Search for the cell housing the specified text and yield its [x, y] center coordinate. 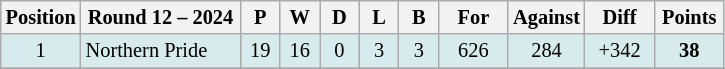
+342 [620, 51]
W [300, 17]
Points [689, 17]
For [474, 17]
16 [300, 51]
L [379, 17]
19 [260, 51]
Diff [620, 17]
284 [546, 51]
Position [41, 17]
Against [546, 17]
B [419, 17]
0 [340, 51]
38 [689, 51]
Northern Pride [161, 51]
626 [474, 51]
P [260, 17]
Round 12 – 2024 [161, 17]
1 [41, 51]
D [340, 17]
